Find where the given text appears and provide that cell's center as [X, Y] coordinate. 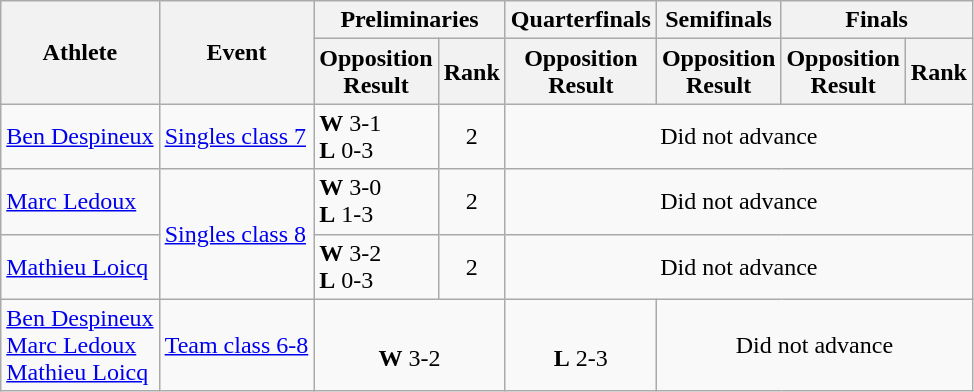
Preliminaries [410, 20]
W 3-0 L 1-3 [376, 202]
Finals [877, 20]
Semifinals [718, 20]
W 3-2 L 0-3 [376, 266]
Singles class 7 [236, 136]
Event [236, 52]
Mathieu Loicq [80, 266]
Athlete [80, 52]
Ben Despineux [80, 136]
Ben DespineuxMarc LedouxMathieu Loicq [80, 345]
W 3-1 L 0-3 [376, 136]
W 3-2 [410, 345]
Singles class 8 [236, 234]
Marc Ledoux [80, 202]
Team class 6-8 [236, 345]
Quarterfinals [580, 20]
L 2-3 [580, 345]
